Extract the (X, Y) coordinate from the center of the cell holding the provided text.  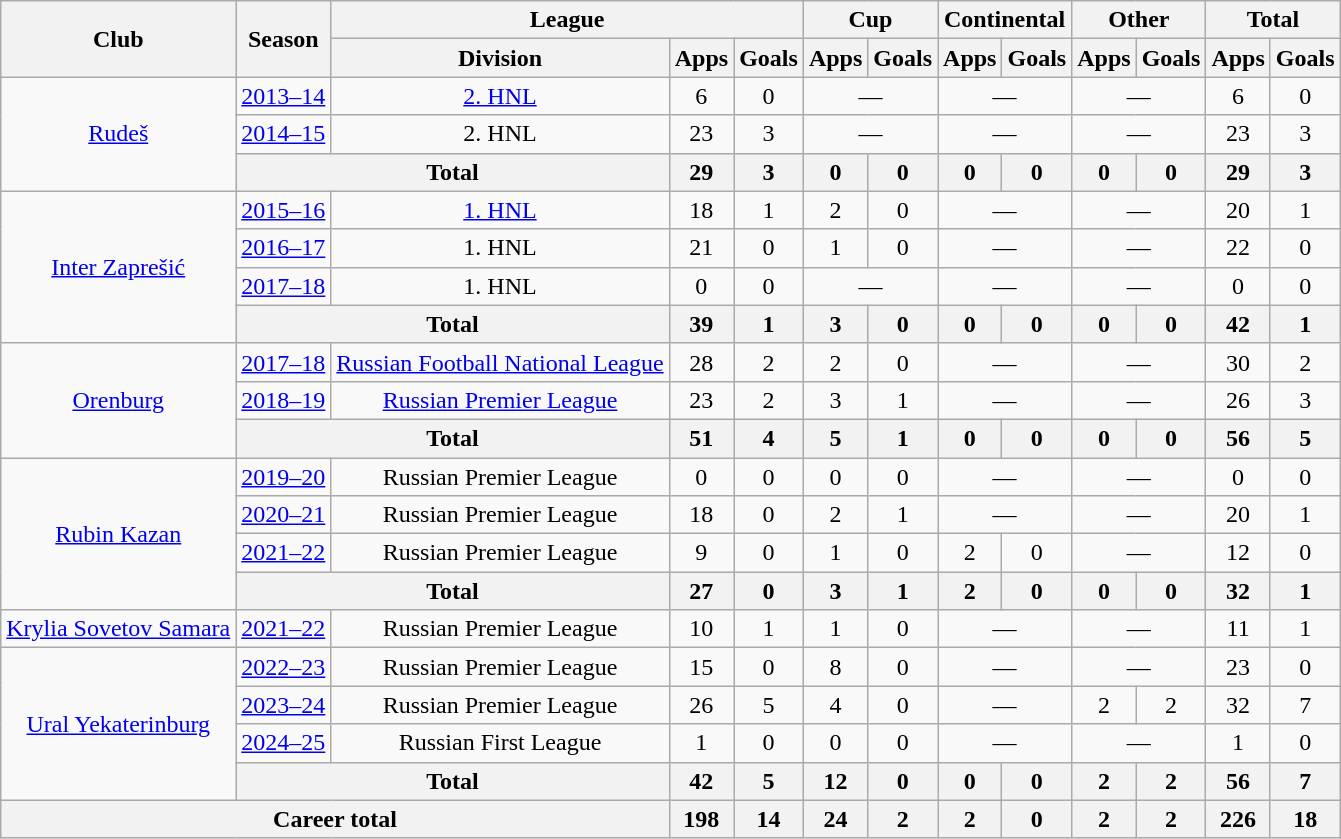
226 (1238, 819)
24 (835, 819)
Season (284, 39)
30 (1238, 362)
9 (701, 553)
2023–24 (284, 705)
Inter Zaprešić (118, 267)
2015–16 (284, 210)
2013–14 (284, 96)
27 (701, 591)
11 (1238, 629)
Rubin Kazan (118, 534)
2019–20 (284, 477)
8 (835, 667)
2016–17 (284, 248)
2024–25 (284, 743)
14 (769, 819)
Cup (870, 20)
51 (701, 438)
Orenburg (118, 400)
28 (701, 362)
Continental (1005, 20)
Division (500, 58)
39 (701, 324)
Russian Football National League (500, 362)
15 (701, 667)
Other (1139, 20)
21 (701, 248)
2018–19 (284, 400)
Ural Yekaterinburg (118, 724)
2014–15 (284, 134)
Club (118, 39)
Russian First League (500, 743)
Rudeš (118, 134)
22 (1238, 248)
10 (701, 629)
Career total (335, 819)
198 (701, 819)
2022–23 (284, 667)
Krylia Sovetov Samara (118, 629)
League (568, 20)
2020–21 (284, 515)
